Determine the [x, y] coordinate at the center of the cell enclosing the given text.  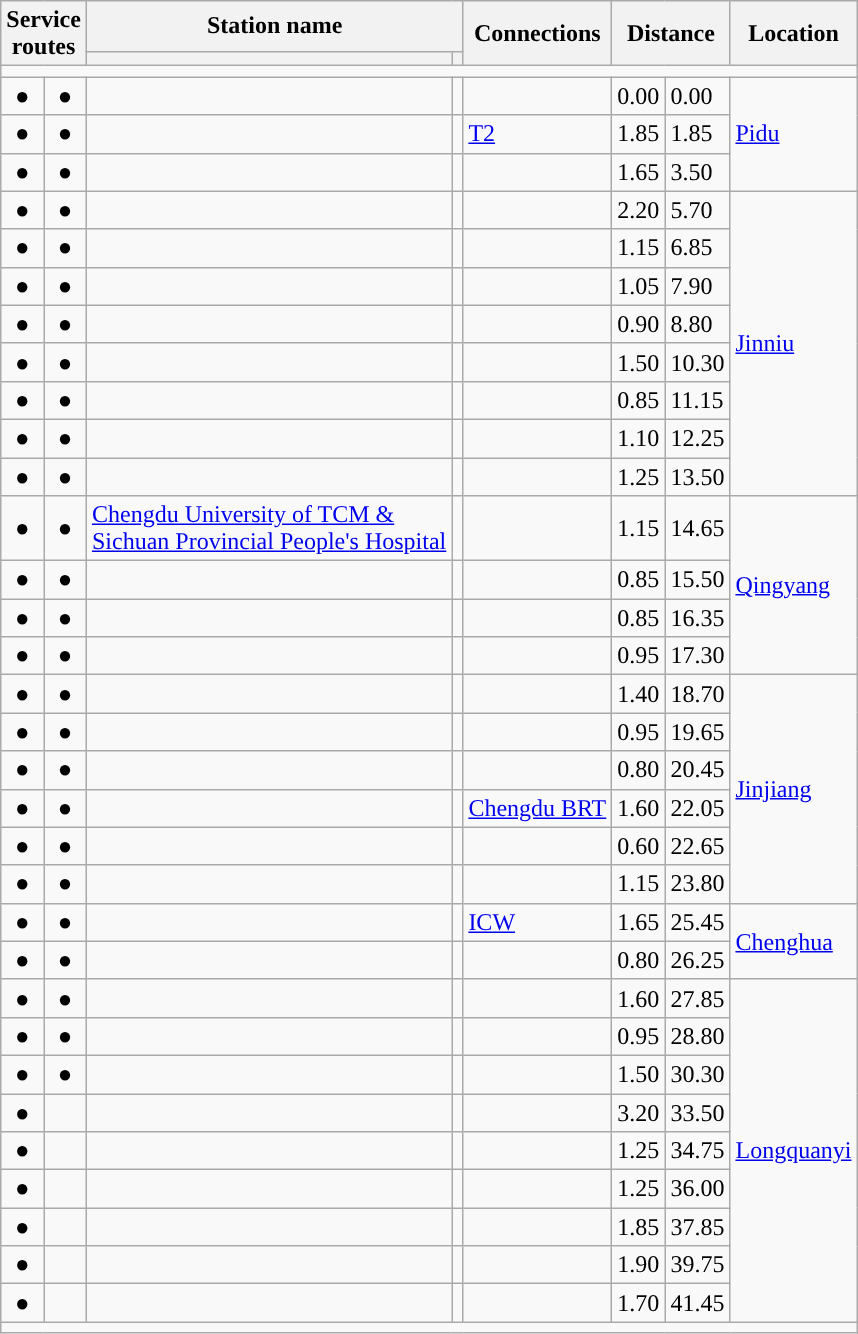
Distance [671, 34]
1.70 [638, 1303]
Station name [274, 26]
7.90 [698, 286]
Longquanyi [794, 1150]
6.85 [698, 248]
0.60 [638, 846]
0.90 [638, 324]
25.45 [698, 922]
8.80 [698, 324]
14.65 [698, 528]
10.30 [698, 362]
30.30 [698, 1074]
20.45 [698, 770]
T2 [538, 134]
26.25 [698, 960]
39.75 [698, 1265]
22.05 [698, 808]
2.20 [638, 210]
11.15 [698, 400]
34.75 [698, 1151]
Jinjiang [794, 789]
Location [794, 34]
22.65 [698, 846]
Connections [538, 34]
16.35 [698, 618]
1.90 [638, 1265]
36.00 [698, 1189]
1.05 [638, 286]
27.85 [698, 998]
Pidu [794, 134]
23.80 [698, 884]
Jinniu [794, 343]
37.85 [698, 1227]
33.50 [698, 1113]
Qingyang [794, 586]
ICW [538, 922]
1.10 [638, 438]
12.25 [698, 438]
3.50 [698, 172]
19.65 [698, 732]
28.80 [698, 1036]
Chenghua [794, 941]
Serviceroutes [44, 34]
41.45 [698, 1303]
3.20 [638, 1113]
Chengdu BRT [538, 808]
Chengdu University of TCM &Sichuan Provincial People's Hospital [268, 528]
15.50 [698, 580]
5.70 [698, 210]
1.40 [638, 694]
18.70 [698, 694]
17.30 [698, 656]
13.50 [698, 477]
